Capture the cell that displays the provided text and extract its (X, Y) central coordinate. 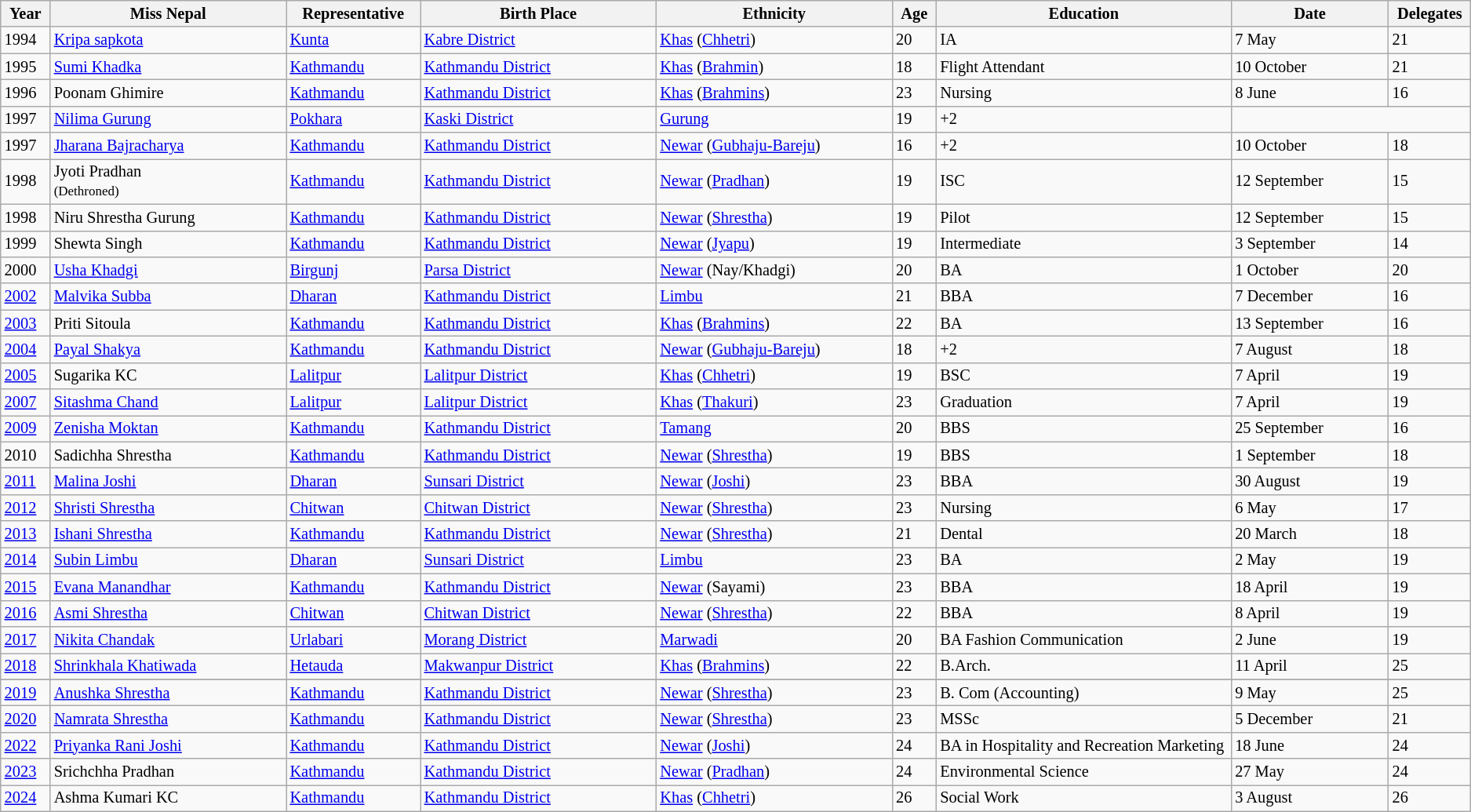
Graduation (1083, 402)
Kabre District (538, 40)
Subin Limbu (168, 560)
7 December (1309, 297)
Pilot (1083, 217)
7 August (1309, 349)
20 March (1309, 534)
2023 (25, 772)
Date (1309, 13)
27 May (1309, 772)
Malina Joshi (168, 481)
17 (1429, 508)
Evana Manandhar (168, 587)
11 April (1309, 666)
Morang District (538, 639)
1 September (1309, 455)
Newar (Nay/Khadgi) (774, 270)
Sitashma Chand (168, 402)
Ishani Shrestha (168, 534)
2015 (25, 587)
1995 (25, 67)
Sumi Khadka (168, 67)
6 May (1309, 508)
2012 (25, 508)
Kaski District (538, 119)
2013 (25, 534)
Niru Shrestha Gurung (168, 217)
2004 (25, 349)
2024 (25, 798)
BSC (1083, 376)
13 September (1309, 323)
2 June (1309, 639)
Khas (Brahmin) (774, 67)
2007 (25, 402)
1999 (25, 244)
1994 (25, 40)
Birgunj (353, 270)
Khas (Thakuri) (774, 402)
Zenisha Moktan (168, 428)
Flight Attendant (1083, 67)
Shrinkhala Khatiwada (168, 666)
Age (914, 13)
BA in Hospitality and Recreation Marketing (1083, 745)
Parsa District (538, 270)
Poonam Ghimire (168, 93)
2005 (25, 376)
2010 (25, 455)
2019 (25, 693)
7 May (1309, 40)
Education (1083, 13)
8 June (1309, 93)
18 June (1309, 745)
1996 (25, 93)
30 August (1309, 481)
Delegates (1429, 13)
Asmi Shrestha (168, 614)
2003 (25, 323)
Priti Sitoula (168, 323)
Namrata Shrestha (168, 719)
2018 (25, 666)
8 April (1309, 614)
Representative (353, 13)
1 October (1309, 270)
MSSc (1083, 719)
2017 (25, 639)
Payal Shakya (168, 349)
Makwanpur District (538, 666)
Anushka Shrestha (168, 693)
Jharana Bajracharya (168, 146)
2022 (25, 745)
Shristi Shrestha (168, 508)
Social Work (1083, 798)
B. Com (Accounting) (1083, 693)
Birth Place (538, 13)
Sadichha Shrestha (168, 455)
Nilima Gurung (168, 119)
B.Arch. (1083, 666)
2014 (25, 560)
Jyoti Pradhan (Dethroned) (168, 181)
Dental (1083, 534)
Year (25, 13)
Newar (Sayami) (774, 587)
Newar (Jyapu) (774, 244)
3 September (1309, 244)
Urlabari (353, 639)
Nikita Chandak (168, 639)
2009 (25, 428)
Intermediate (1083, 244)
3 August (1309, 798)
2000 (25, 270)
BA Fashion Communication (1083, 639)
Gurung (774, 119)
Miss Nepal (168, 13)
Priyanka Rani Joshi (168, 745)
14 (1429, 244)
Marwadi (774, 639)
Malvika Subba (168, 297)
9 May (1309, 693)
IA (1083, 40)
Kunta (353, 40)
2002 (25, 297)
Tamang (774, 428)
Kripa sapkota (168, 40)
2016 (25, 614)
25 September (1309, 428)
ISC (1083, 181)
5 December (1309, 719)
Sugarika KC (168, 376)
2011 (25, 481)
Usha Khadgi (168, 270)
Ethnicity (774, 13)
Shewta Singh (168, 244)
Ashma Kumari KC (168, 798)
Srichchha Pradhan (168, 772)
2020 (25, 719)
Environmental Science (1083, 772)
Pokhara (353, 119)
18 April (1309, 587)
2 May (1309, 560)
Hetauda (353, 666)
